Determine the [X, Y] coordinate at the center of the cell enclosing the given text.  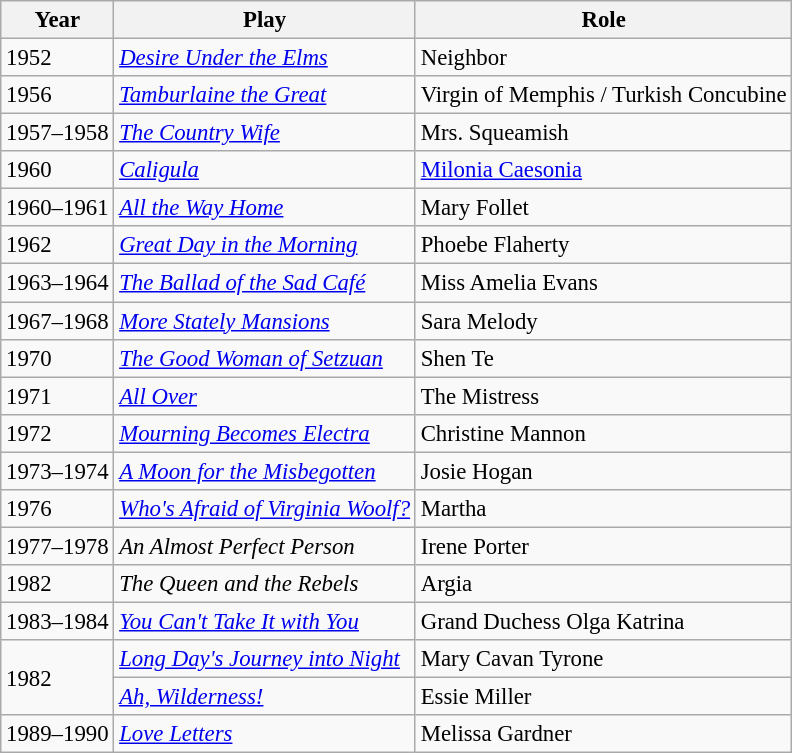
Milonia Caesonia [603, 170]
Melissa Gardner [603, 734]
1963–1964 [58, 283]
1960–1961 [58, 208]
Essie Miller [603, 697]
1970 [58, 358]
Irene Porter [603, 546]
All the Way Home [265, 208]
The Good Woman of Setzuan [265, 358]
Tamburlaine the Great [265, 95]
Desire Under the Elms [265, 58]
The Mistress [603, 396]
1962 [58, 245]
Neighbor [603, 58]
Argia [603, 584]
The Queen and the Rebels [265, 584]
Great Day in the Morning [265, 245]
Mourning Becomes Electra [265, 433]
Love Letters [265, 734]
Role [603, 20]
1977–1978 [58, 546]
Ah, Wilderness! [265, 697]
1971 [58, 396]
Caligula [265, 170]
All Over [265, 396]
A Moon for the Misbegotten [265, 471]
1952 [58, 58]
Grand Duchess Olga Katrina [603, 621]
Martha [603, 509]
1967–1968 [58, 321]
Virgin of Memphis / Turkish Concubine [603, 95]
1972 [58, 433]
1989–1990 [58, 734]
Play [265, 20]
Miss Amelia Evans [603, 283]
Mary Follet [603, 208]
An Almost Perfect Person [265, 546]
Year [58, 20]
1976 [58, 509]
Who's Afraid of Virginia Woolf? [265, 509]
Mrs. Squeamish [603, 133]
Long Day's Journey into Night [265, 659]
Phoebe Flaherty [603, 245]
Josie Hogan [603, 471]
1957–1958 [58, 133]
1956 [58, 95]
Shen Te [603, 358]
1973–1974 [58, 471]
1983–1984 [58, 621]
The Country Wife [265, 133]
More Stately Mansions [265, 321]
Sara Melody [603, 321]
The Ballad of the Sad Café [265, 283]
Christine Mannon [603, 433]
1960 [58, 170]
Mary Cavan Tyrone [603, 659]
You Can't Take It with You [265, 621]
